Return the (x, y) coordinate for the center point of the cell that contains the specified text.  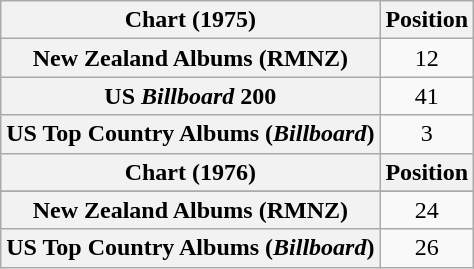
3 (427, 134)
12 (427, 58)
24 (427, 210)
Chart (1975) (190, 20)
26 (427, 248)
41 (427, 96)
US Billboard 200 (190, 96)
Chart (1976) (190, 172)
